From the cell containing the given text, extract its center point as [X, Y] coordinate. 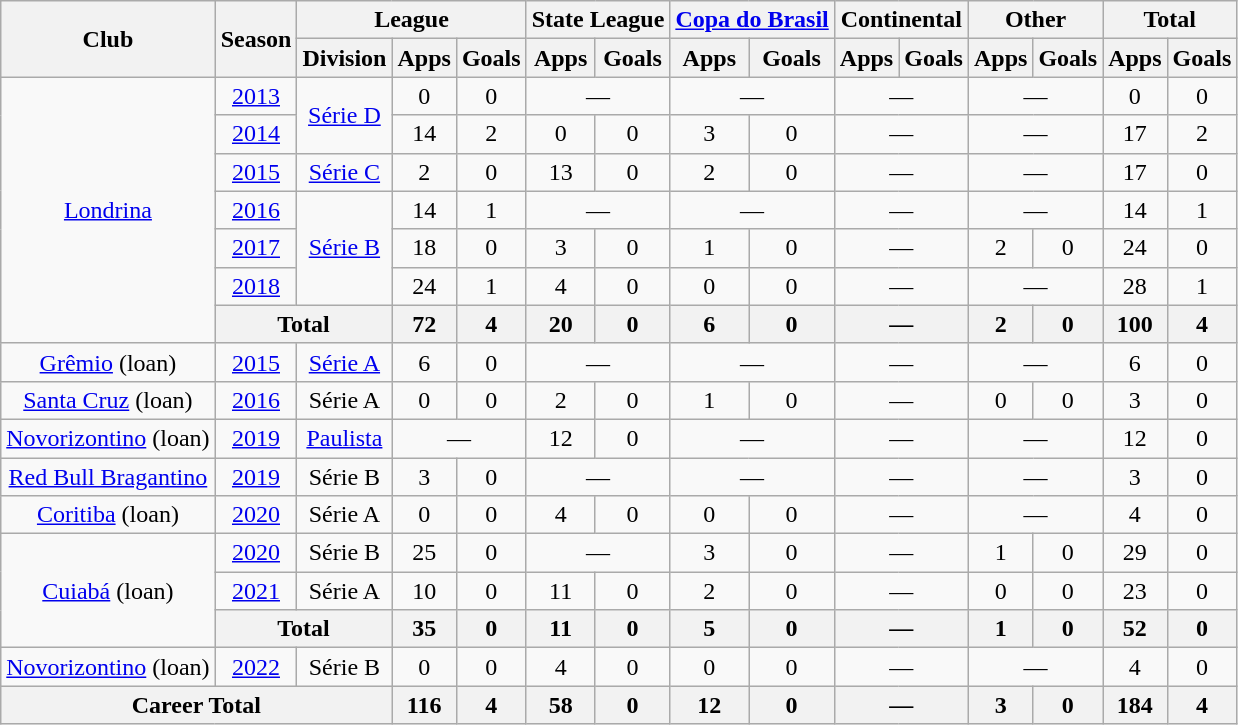
52 [1135, 629]
25 [424, 553]
League [412, 20]
Division [344, 58]
Santa Cruz (loan) [108, 400]
Série C [344, 172]
Cuiabá (loan) [108, 591]
Continental [901, 20]
72 [424, 324]
2021 [256, 591]
Paulista [344, 438]
Red Bull Bragantino [108, 477]
Other [1035, 20]
2014 [256, 134]
Club [108, 39]
Série D [344, 115]
18 [424, 248]
10 [424, 591]
35 [424, 629]
184 [1135, 705]
2017 [256, 248]
Season [256, 39]
State League [598, 20]
13 [560, 172]
2018 [256, 286]
2013 [256, 96]
20 [560, 324]
Career Total [196, 705]
Grêmio (loan) [108, 362]
23 [1135, 591]
58 [560, 705]
116 [424, 705]
5 [710, 629]
Londrina [108, 210]
Coritiba (loan) [108, 515]
2022 [256, 667]
100 [1135, 324]
28 [1135, 286]
29 [1135, 553]
Copa do Brasil [752, 20]
